Capture the cell that displays the provided text and extract its (X, Y) central coordinate. 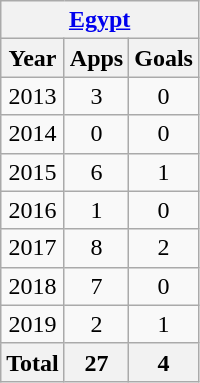
Apps (96, 58)
Egypt (100, 20)
4 (164, 362)
Year (33, 58)
Total (33, 362)
2016 (33, 210)
2019 (33, 324)
2017 (33, 248)
8 (96, 248)
27 (96, 362)
2018 (33, 286)
3 (96, 96)
2014 (33, 134)
Goals (164, 58)
7 (96, 286)
2013 (33, 96)
2015 (33, 172)
6 (96, 172)
